For the text-containing cell, return its midpoint in (X, Y) coordinate format. 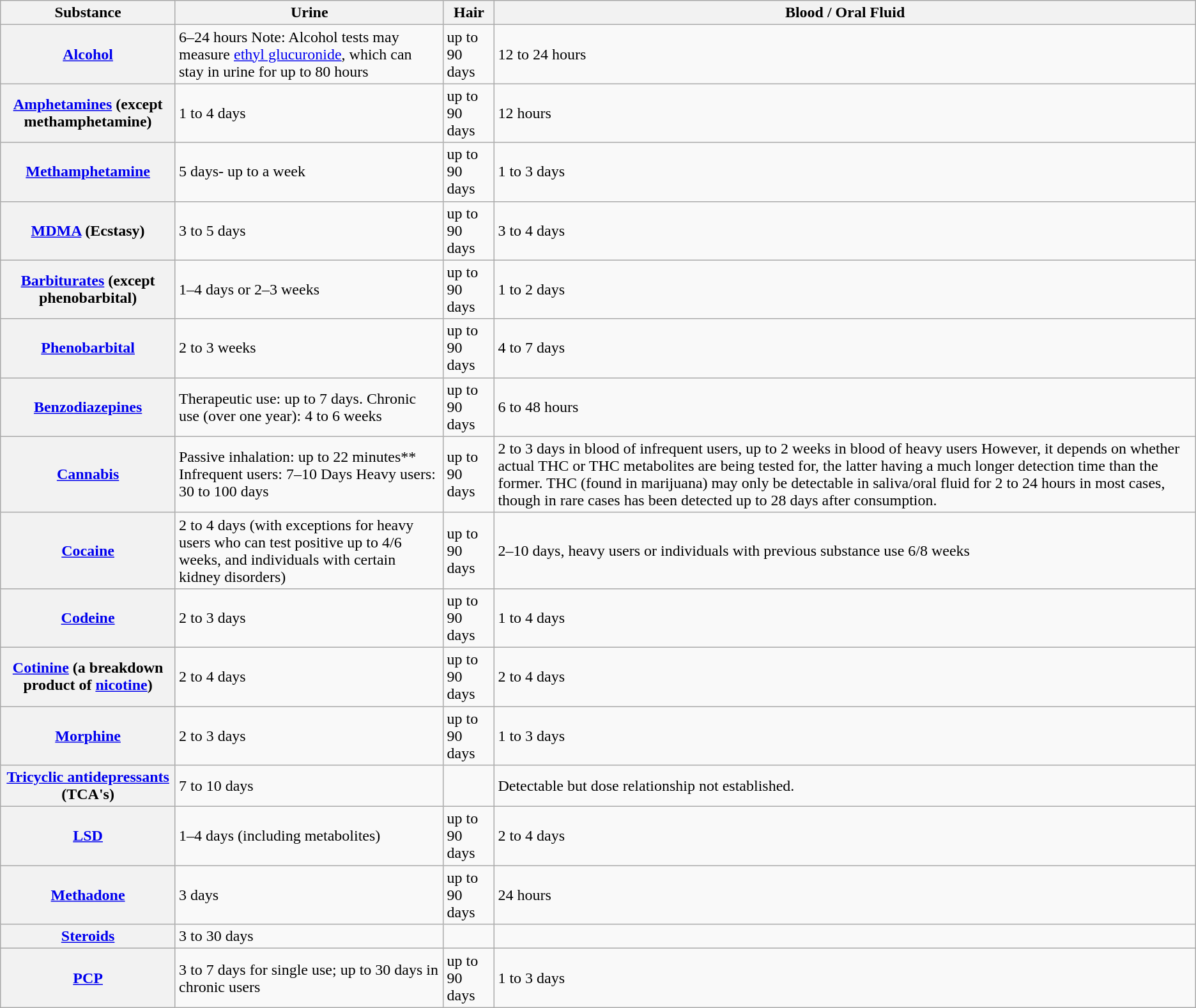
2–10 days, heavy users or individuals with previous substance use 6/8 weeks (845, 551)
1–4 days (including metabolites) (309, 836)
Methadone (88, 895)
Methamphetamine (88, 172)
MDMA (Ecstasy) (88, 231)
Benzodiazepines (88, 407)
Passive inhalation: up to 22 minutes** Infrequent users: 7–10 Days Heavy users: 30 to 100 days (309, 474)
2 to 3 weeks (309, 348)
1–4 days or 2–3 weeks (309, 289)
Steroids (88, 936)
Alcohol (88, 54)
Phenobarbital (88, 348)
Substance (88, 13)
Urine (309, 13)
12 hours (845, 113)
Therapeutic use: up to 7 days. Chronic use (over one year): 4 to 6 weeks (309, 407)
6 to 48 hours (845, 407)
Cotinine (a breakdown product of nicotine) (88, 676)
Cannabis (88, 474)
Cocaine (88, 551)
Morphine (88, 736)
Tricyclic antidepressants (TCA's) (88, 786)
3 to 7 days for single use; up to 30 days in chronic users (309, 978)
5 days- up to a week (309, 172)
12 to 24 hours (845, 54)
PCP (88, 978)
2 to 4 days (with exceptions for heavy users who can test positive up to 4/6 weeks, and individuals with certain kidney disorders) (309, 551)
7 to 10 days (309, 786)
Codeine (88, 618)
4 to 7 days (845, 348)
1 to 2 days (845, 289)
3 to 30 days (309, 936)
Hair (469, 13)
Blood / Oral Fluid (845, 13)
Barbiturates (except phenobarbital) (88, 289)
24 hours (845, 895)
3 to 4 days (845, 231)
Detectable but dose relationship not established. (845, 786)
3 days (309, 895)
LSD (88, 836)
Amphetamines (except methamphetamine) (88, 113)
6–24 hours Note: Alcohol tests may measure ethyl glucuronide, which can stay in urine for up to 80 hours (309, 54)
3 to 5 days (309, 231)
